Identify which cell holds the provided text, then report its [x, y] central coordinate. 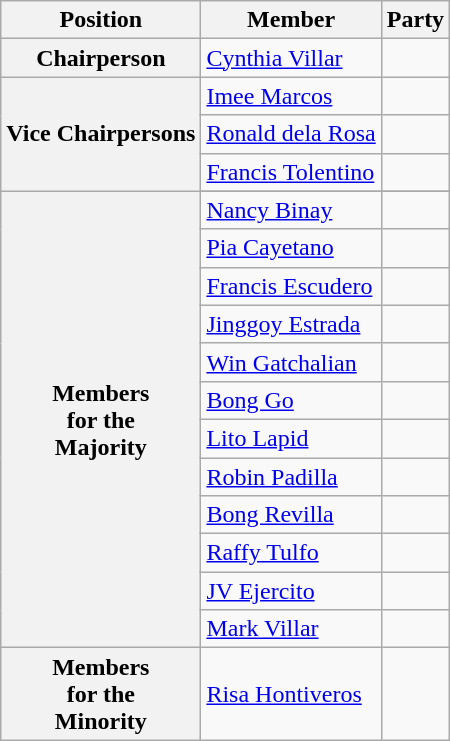
Lito Lapid [291, 438]
Francis Tolentino [291, 172]
Francis Escudero [291, 286]
Risa Hontiveros [291, 694]
Robin Padilla [291, 477]
Bong Revilla [291, 515]
Membersfor theMajority [101, 420]
JV Ejercito [291, 591]
Win Gatchalian [291, 362]
Party [415, 20]
Bong Go [291, 400]
Mark Villar [291, 629]
Pia Cayetano [291, 248]
Imee Marcos [291, 96]
Membersfor theMinority [101, 694]
Nancy Binay [291, 210]
Member [291, 20]
Ronald dela Rosa [291, 134]
Raffy Tulfo [291, 553]
Position [101, 20]
Cynthia Villar [291, 58]
Jinggoy Estrada [291, 324]
Vice Chairpersons [101, 134]
Chairperson [101, 58]
